Identify which cell holds the provided text, then report its [x, y] central coordinate. 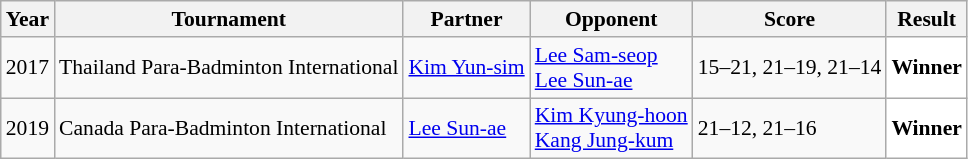
15–21, 21–19, 21–14 [790, 68]
Tournament [228, 19]
Score [790, 19]
2019 [28, 128]
Thailand Para-Badminton International [228, 68]
Kim Kyung-hoon Kang Jung-kum [612, 128]
Kim Yun-sim [466, 68]
Lee Sun-ae [466, 128]
21–12, 21–16 [790, 128]
Canada Para-Badminton International [228, 128]
Partner [466, 19]
2017 [28, 68]
Lee Sam-seop Lee Sun-ae [612, 68]
Result [926, 19]
Year [28, 19]
Opponent [612, 19]
